For the text-containing cell, return its midpoint in (x, y) coordinate format. 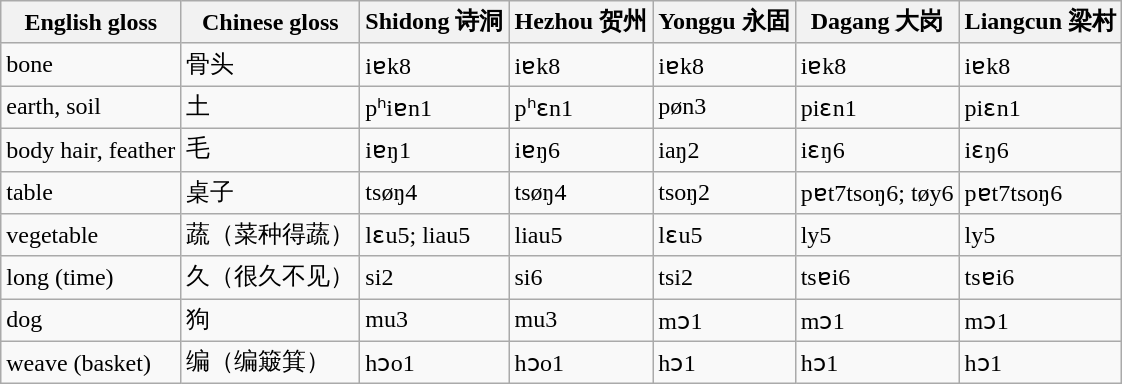
iaŋ2 (724, 150)
body hair, feather (91, 150)
iɐŋ6 (581, 150)
pøn3 (724, 108)
Chinese gloss (270, 22)
lɛu5 (724, 236)
土 (270, 108)
编（编簸箕） (270, 362)
tsoŋ2 (724, 192)
English gloss (91, 22)
earth, soil (91, 108)
lɛu5; liau5 (434, 236)
vegetable (91, 236)
Shidong 诗洞 (434, 22)
狗 (270, 320)
pʰiɐn1 (434, 108)
si2 (434, 278)
iɐŋ1 (434, 150)
Hezhou 贺州 (581, 22)
long (time) (91, 278)
骨头 (270, 64)
pɐt7tsoŋ6 (1040, 192)
Dagang 大岗 (877, 22)
Yonggu 永固 (724, 22)
pɐt7tsoŋ6; tøy6 (877, 192)
dog (91, 320)
liau5 (581, 236)
table (91, 192)
si6 (581, 278)
Liangcun 梁村 (1040, 22)
tsi2 (724, 278)
毛 (270, 150)
pʰɛn1 (581, 108)
蔬（菜种得蔬） (270, 236)
weave (basket) (91, 362)
bone (91, 64)
桌子 (270, 192)
久（很久不见） (270, 278)
